Find where the given text appears and provide that cell's center as (x, y) coordinate. 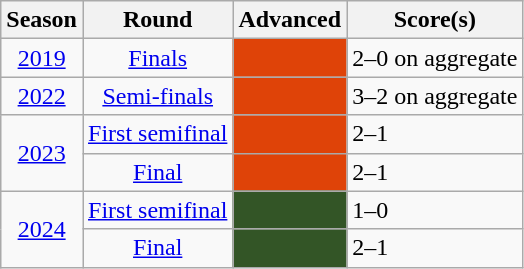
2024 (42, 229)
2019 (42, 58)
2023 (42, 153)
Score(s) (435, 20)
2022 (42, 96)
Semi-finals (157, 96)
Advanced (290, 20)
Finals (157, 58)
2–0 on aggregate (435, 58)
Round (157, 20)
3–2 on aggregate (435, 96)
Season (42, 20)
1–0 (435, 210)
